Return [X, Y] of the center of cell containing provided text 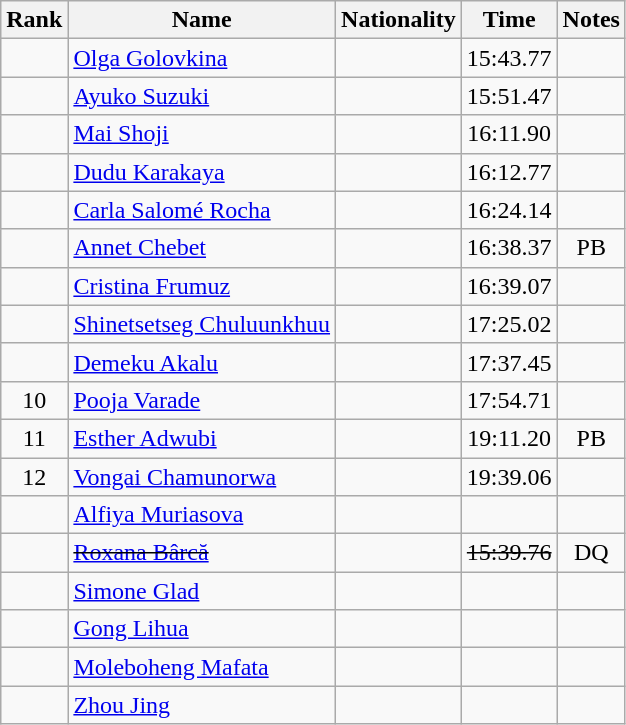
Carla Salomé Rocha [202, 210]
Simone Glad [202, 591]
Pooja Varade [202, 400]
16:39.07 [509, 286]
15:43.77 [509, 58]
11 [34, 438]
Cristina Frumuz [202, 286]
19:11.20 [509, 438]
Demeku Akalu [202, 362]
Shinetsetseg Chuluunkhuu [202, 324]
Vongai Chamunorwa [202, 477]
15:51.47 [509, 96]
Name [202, 20]
Time [509, 20]
16:11.90 [509, 134]
Alfiya Muriasova [202, 515]
Esther Adwubi [202, 438]
10 [34, 400]
Rank [34, 20]
Gong Lihua [202, 629]
Dudu Karakaya [202, 172]
Moleboheng Mafata [202, 667]
Notes [591, 20]
Olga Golovkina [202, 58]
DQ [591, 553]
17:37.45 [509, 362]
Zhou Jing [202, 705]
Roxana Bârcă [202, 553]
16:24.14 [509, 210]
Nationality [399, 20]
19:39.06 [509, 477]
17:25.02 [509, 324]
15:39.76 [509, 553]
12 [34, 477]
Ayuko Suzuki [202, 96]
Mai Shoji [202, 134]
16:38.37 [509, 248]
16:12.77 [509, 172]
17:54.71 [509, 400]
Annet Chebet [202, 248]
